From the cell containing the given text, extract its center point as [x, y] coordinate. 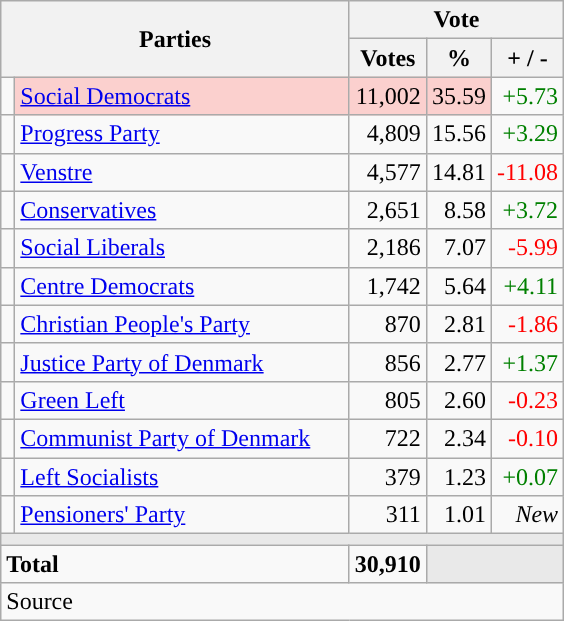
Justice Party of Denmark [182, 362]
15.56 [458, 134]
+0.07 [527, 477]
+1.37 [527, 362]
Vote [456, 20]
Left Socialists [182, 477]
4,577 [388, 172]
805 [388, 400]
Christian People's Party [182, 324]
7.07 [458, 248]
2,186 [388, 248]
+3.29 [527, 134]
Parties [176, 39]
Source [282, 602]
11,002 [388, 96]
Centre Democrats [182, 286]
1.23 [458, 477]
-0.23 [527, 400]
2.77 [458, 362]
2.34 [458, 438]
4,809 [388, 134]
14.81 [458, 172]
-11.08 [527, 172]
Conservatives [182, 210]
% [458, 58]
379 [388, 477]
Pensioners' Party [182, 515]
1.01 [458, 515]
+ / - [527, 58]
+3.72 [527, 210]
+4.11 [527, 286]
35.59 [458, 96]
Communist Party of Denmark [182, 438]
2,651 [388, 210]
Social Democrats [182, 96]
8.58 [458, 210]
-0.10 [527, 438]
-1.86 [527, 324]
311 [388, 515]
Venstre [182, 172]
Votes [388, 58]
Green Left [182, 400]
New [527, 515]
Progress Party [182, 134]
30,910 [388, 564]
1,742 [388, 286]
2.81 [458, 324]
722 [388, 438]
2.60 [458, 400]
Social Liberals [182, 248]
856 [388, 362]
-5.99 [527, 248]
5.64 [458, 286]
+5.73 [527, 96]
Total [176, 564]
870 [388, 324]
